Search for the cell housing the specified text and yield its [X, Y] center coordinate. 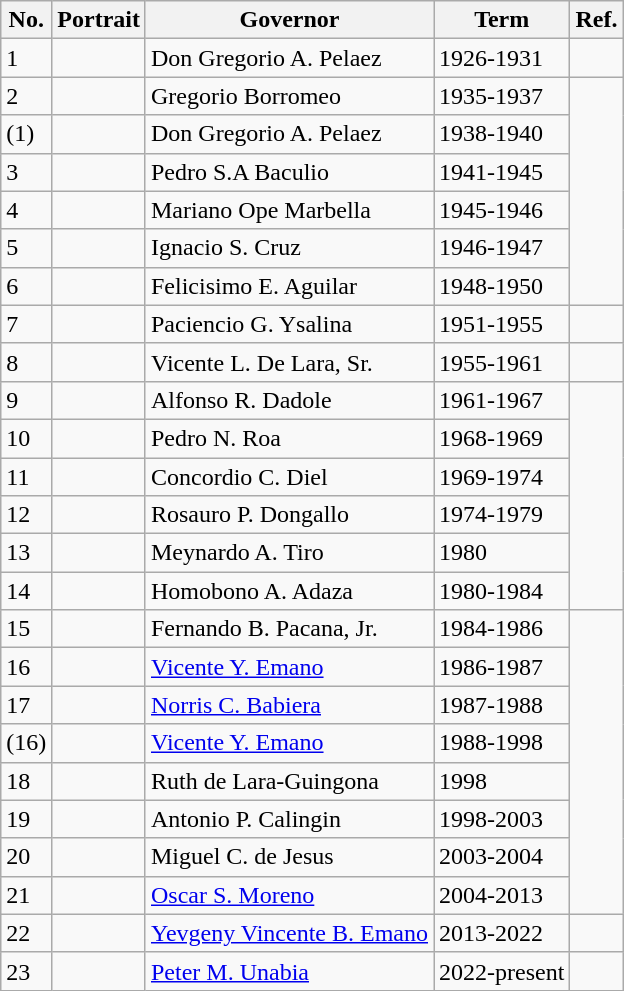
Pedro N. Roa [289, 438]
Concordio C. Diel [289, 477]
Ignacio S. Cruz [289, 248]
20 [26, 857]
12 [26, 515]
1980-1984 [502, 591]
1986-1987 [502, 667]
1946-1947 [502, 248]
Governor [289, 20]
14 [26, 591]
No. [26, 20]
23 [26, 971]
Yevgeny Vincente B. Emano [289, 933]
Alfonso R. Dadole [289, 400]
13 [26, 553]
1998 [502, 781]
2004-2013 [502, 895]
Term [502, 20]
1955-1961 [502, 362]
2013-2022 [502, 933]
Peter M. Unabia [289, 971]
1938-1940 [502, 134]
9 [26, 400]
1980 [502, 553]
1988-1998 [502, 743]
Homobono A. Adaza [289, 591]
(1) [26, 134]
1968-1969 [502, 438]
Ruth de Lara-Guingona [289, 781]
3 [26, 172]
10 [26, 438]
6 [26, 286]
1998-2003 [502, 819]
17 [26, 705]
1 [26, 58]
Fernando B. Pacana, Jr. [289, 629]
4 [26, 210]
Miguel C. de Jesus [289, 857]
5 [26, 248]
Ref. [596, 20]
Norris C. Babiera [289, 705]
11 [26, 477]
1926-1931 [502, 58]
7 [26, 324]
Rosauro P. Dongallo [289, 515]
Oscar S. Moreno [289, 895]
Vicente L. De Lara, Sr. [289, 362]
1969-1974 [502, 477]
8 [26, 362]
1935-1937 [502, 96]
2 [26, 96]
Paciencio G. Ysalina [289, 324]
Pedro S.A Baculio [289, 172]
16 [26, 667]
1945-1946 [502, 210]
2022-present [502, 971]
Mariano Ope Marbella [289, 210]
19 [26, 819]
1951-1955 [502, 324]
1941-1945 [502, 172]
1961-1967 [502, 400]
Felicisimo E. Aguilar [289, 286]
1974-1979 [502, 515]
22 [26, 933]
Gregorio Borromeo [289, 96]
1948-1950 [502, 286]
21 [26, 895]
1987-1988 [502, 705]
Antonio P. Calingin [289, 819]
18 [26, 781]
15 [26, 629]
Portrait [99, 20]
1984-1986 [502, 629]
Meynardo A. Tiro [289, 553]
2003-2004 [502, 857]
(16) [26, 743]
